Search for the cell housing the specified text and yield its [X, Y] center coordinate. 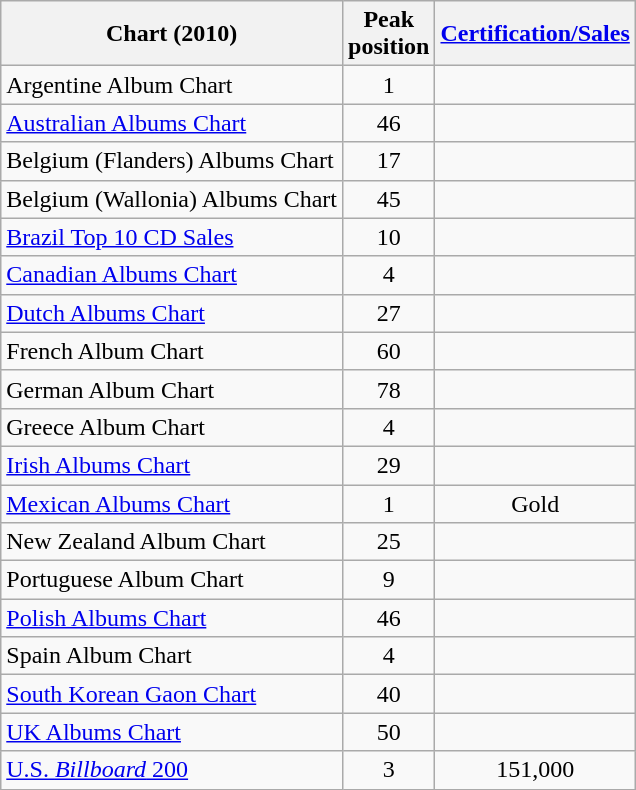
Polish Albums Chart [172, 618]
Australian Albums Chart [172, 123]
40 [389, 694]
Chart (2010) [172, 34]
Irish Albums Chart [172, 465]
Portuguese Album Chart [172, 580]
New Zealand Album Chart [172, 542]
45 [389, 199]
UK Albums Chart [172, 732]
17 [389, 161]
10 [389, 237]
Dutch Albums Chart [172, 313]
Greece Album Chart [172, 427]
Belgium (Wallonia) Albums Chart [172, 199]
60 [389, 351]
151,000 [535, 770]
9 [389, 580]
50 [389, 732]
French Album Chart [172, 351]
3 [389, 770]
South Korean Gaon Chart [172, 694]
Brazil Top 10 CD Sales [172, 237]
Certification/Sales [535, 34]
Canadian Albums Chart [172, 275]
29 [389, 465]
Peakposition [389, 34]
Spain Album Chart [172, 656]
Argentine Album Chart [172, 85]
25 [389, 542]
U.S. Billboard 200 [172, 770]
Mexican Albums Chart [172, 503]
78 [389, 389]
27 [389, 313]
Gold [535, 503]
German Album Chart [172, 389]
Belgium (Flanders) Albums Chart [172, 161]
